Output the [X, Y] coordinate of the center of the cell containing the given text.  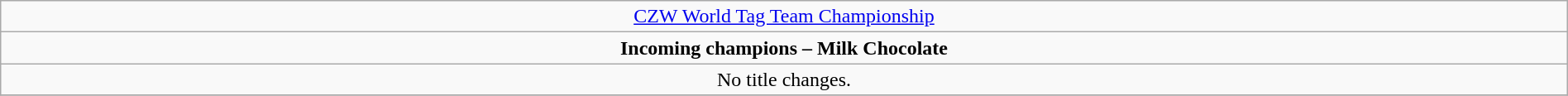
CZW World Tag Team Championship [784, 17]
Incoming champions – Milk Chocolate [784, 48]
No title changes. [784, 79]
